For the text-containing cell, return its midpoint in (x, y) coordinate format. 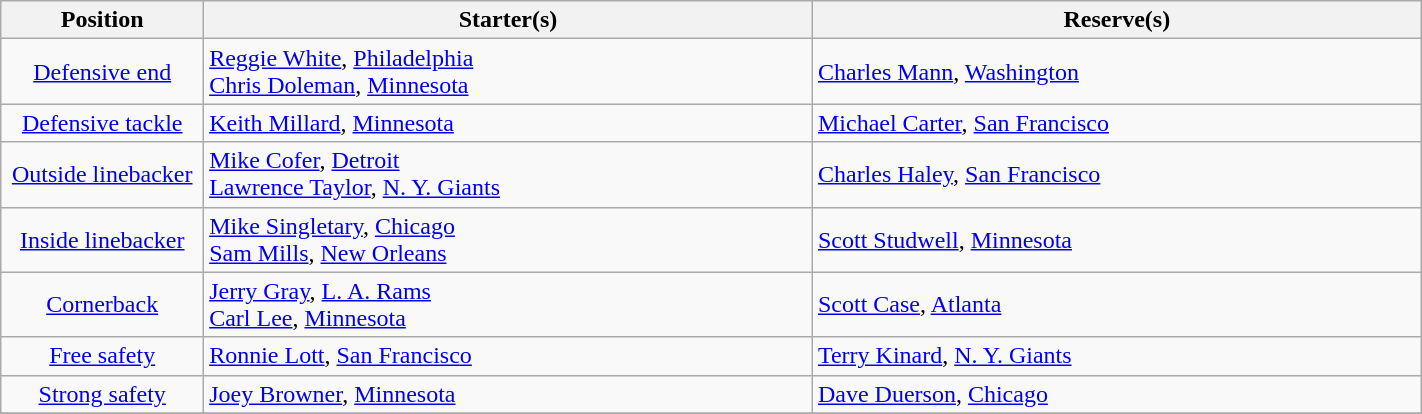
Inside linebacker (102, 240)
Defensive tackle (102, 123)
Jerry Gray, L. A. Rams Carl Lee, Minnesota (508, 304)
Ronnie Lott, San Francisco (508, 356)
Defensive end (102, 72)
Reserve(s) (1116, 20)
Mike Cofer, Detroit Lawrence Taylor, N. Y. Giants (508, 174)
Mike Singletary, Chicago Sam Mills, New Orleans (508, 240)
Scott Studwell, Minnesota (1116, 240)
Scott Case, Atlanta (1116, 304)
Michael Carter, San Francisco (1116, 123)
Keith Millard, Minnesota (508, 123)
Strong safety (102, 394)
Position (102, 20)
Dave Duerson, Chicago (1116, 394)
Starter(s) (508, 20)
Charles Mann, Washington (1116, 72)
Cornerback (102, 304)
Terry Kinard, N. Y. Giants (1116, 356)
Charles Haley, San Francisco (1116, 174)
Outside linebacker (102, 174)
Free safety (102, 356)
Reggie White, Philadelphia Chris Doleman, Minnesota (508, 72)
Joey Browner, Minnesota (508, 394)
